Extract the [X, Y] coordinate from the center of the cell holding the provided text.  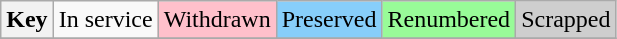
In service [106, 20]
Preserved [329, 20]
Key [27, 20]
Renumbered [449, 20]
Scrapped [566, 20]
Withdrawn [217, 20]
